From the cell containing the given text, extract its center point as [X, Y] coordinate. 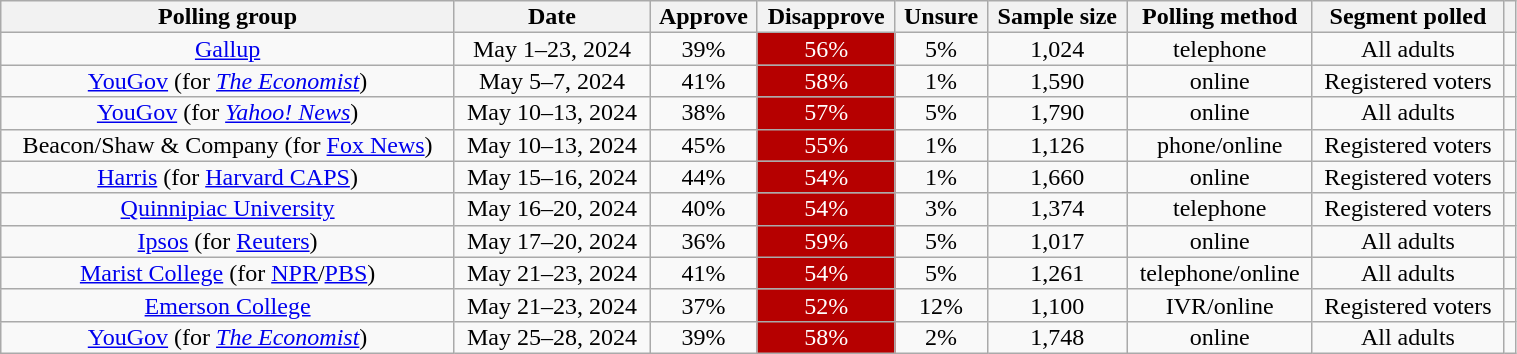
Quinnipiac University [228, 209]
52% [826, 305]
1,660 [1057, 177]
Emerson College [228, 305]
Segment polled [1408, 17]
Beacon/Shaw & Company (for Fox News) [228, 145]
1,261 [1057, 273]
telephone/online [1220, 273]
55% [826, 145]
38% [704, 113]
Sample size [1057, 17]
May 1–23, 2024 [552, 49]
phone/online [1220, 145]
Date [552, 17]
40% [704, 209]
59% [826, 241]
36% [704, 241]
Gallup [228, 49]
Polling group [228, 17]
37% [704, 305]
45% [704, 145]
May 5–7, 2024 [552, 81]
May 15–16, 2024 [552, 177]
57% [826, 113]
Marist College (for NPR/PBS) [228, 273]
1,024 [1057, 49]
1,748 [1057, 337]
YouGov (for Yahoo! News) [228, 113]
Disapprove [826, 17]
1,017 [1057, 241]
1,374 [1057, 209]
Polling method [1220, 17]
IVR/online [1220, 305]
44% [704, 177]
Approve [704, 17]
1,590 [1057, 81]
Harris (for Harvard CAPS) [228, 177]
Unsure [941, 17]
2% [941, 337]
May 25–28, 2024 [552, 337]
May 16–20, 2024 [552, 209]
May 17–20, 2024 [552, 241]
3% [941, 209]
1,126 [1057, 145]
12% [941, 305]
Ipsos (for Reuters) [228, 241]
56% [826, 49]
1,100 [1057, 305]
1,790 [1057, 113]
